Identify which cell holds the provided text, then report its (X, Y) central coordinate. 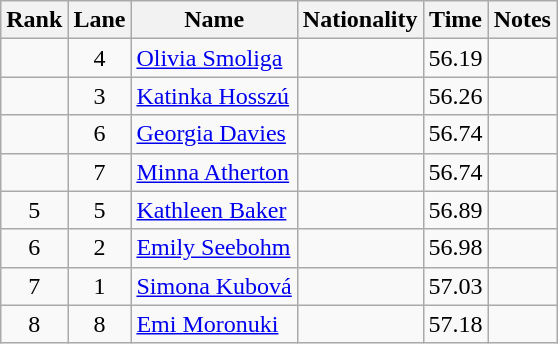
Simona Kubová (214, 286)
Notes (522, 20)
Olivia Smoliga (214, 58)
56.89 (456, 210)
Emily Seebohm (214, 248)
57.18 (456, 324)
Georgia Davies (214, 134)
4 (100, 58)
1 (100, 286)
Kathleen Baker (214, 210)
3 (100, 96)
Minna Atherton (214, 172)
Katinka Hosszú (214, 96)
Lane (100, 20)
56.26 (456, 96)
Time (456, 20)
Emi Moronuki (214, 324)
Rank (34, 20)
56.19 (456, 58)
Nationality (360, 20)
57.03 (456, 286)
2 (100, 248)
Name (214, 20)
56.98 (456, 248)
